Scan for the cell matching the given text and deliver its (X, Y) coordinate at center. 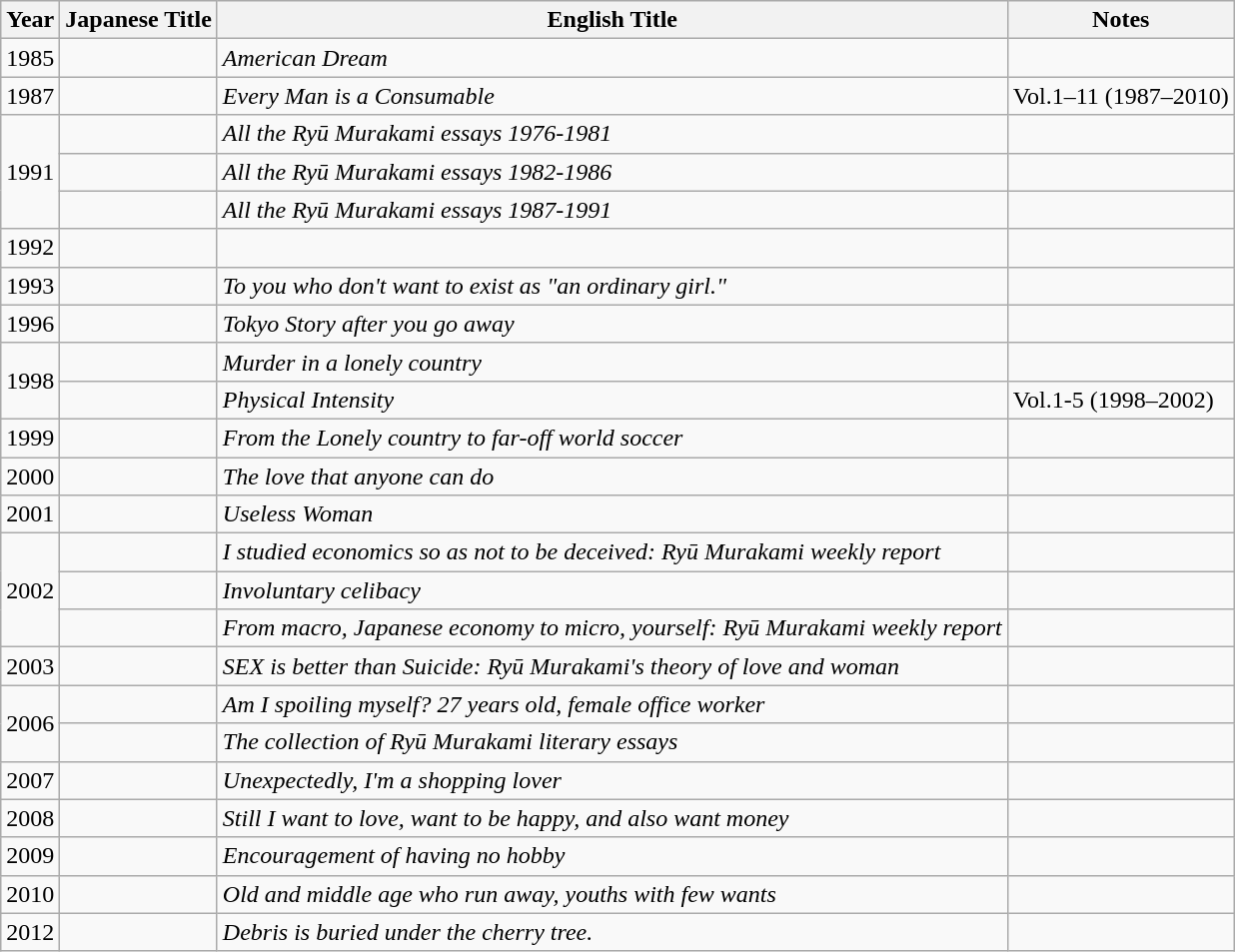
American Dream (612, 58)
2008 (30, 818)
Murder in a lonely country (612, 362)
Useless Woman (612, 514)
From macro, Japanese economy to micro, yourself: Ryū Murakami weekly report (612, 628)
2012 (30, 932)
Involuntary celibacy (612, 590)
Tokyo Story after you go away (612, 324)
SEX is better than Suicide: Ryū Murakami's theory of love and woman (612, 666)
2002 (30, 590)
2000 (30, 476)
Physical Intensity (612, 400)
2001 (30, 514)
All the Ryū Murakami essays 1987-1991 (612, 210)
Japanese Title (139, 20)
1996 (30, 324)
Encouragement of having no hobby (612, 856)
1987 (30, 96)
1992 (30, 248)
2010 (30, 894)
Old and middle age who run away, youths with few wants (612, 894)
Vol.1–11 (1987–2010) (1121, 96)
To you who don't want to exist as "an ordinary girl." (612, 286)
Am I spoiling myself? 27 years old, female office worker (612, 704)
1993 (30, 286)
1991 (30, 172)
The collection of Ryū Murakami literary essays (612, 742)
Notes (1121, 20)
2009 (30, 856)
Year (30, 20)
English Title (612, 20)
1999 (30, 438)
Debris is buried under the cherry tree. (612, 932)
All the Ryū Murakami essays 1982-1986 (612, 172)
All the Ryū Murakami essays 1976-1981 (612, 134)
2007 (30, 780)
2006 (30, 723)
Every Man is a Consumable (612, 96)
Unexpectedly, I'm a shopping lover (612, 780)
1985 (30, 58)
The love that anyone can do (612, 476)
2003 (30, 666)
Vol.1-5 (1998–2002) (1121, 400)
From the Lonely country to far-off world soccer (612, 438)
I studied economics so as not to be deceived: Ryū Murakami weekly report (612, 552)
1998 (30, 381)
Still I want to love, want to be happy, and also want money (612, 818)
